Pinpoint the cell where the given text exists, returning its (x, y) midpoint coordinate. 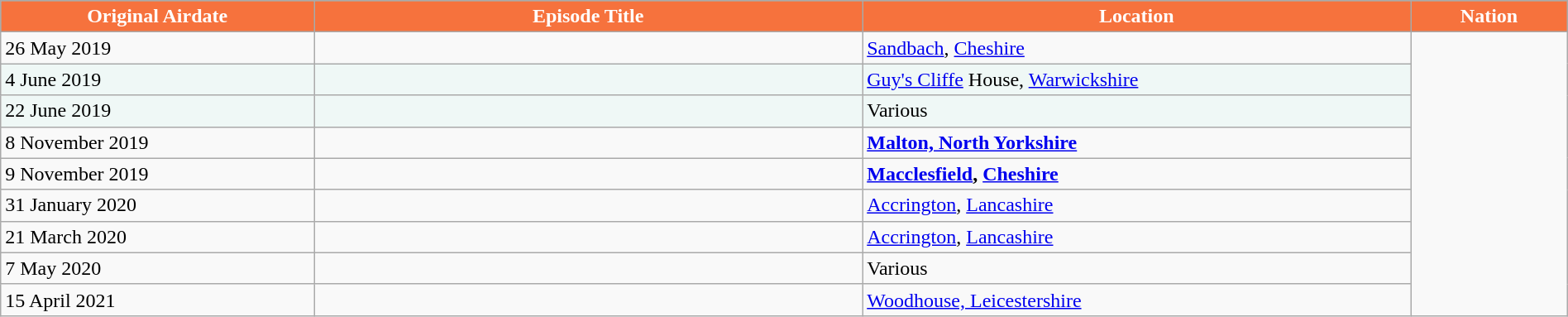
26 May 2019 (157, 48)
Episode Title (589, 17)
8 November 2019 (157, 142)
4 June 2019 (157, 79)
Guy's Cliffe House, Warwickshire (1136, 79)
Location (1136, 17)
9 November 2019 (157, 174)
Nation (1489, 17)
Original Airdate (157, 17)
21 March 2020 (157, 237)
Malton, North Yorkshire (1136, 142)
7 May 2020 (157, 268)
Woodhouse, Leicestershire (1136, 300)
31 January 2020 (157, 205)
Macclesfield, Cheshire (1136, 174)
22 June 2019 (157, 111)
Sandbach, Cheshire (1136, 48)
15 April 2021 (157, 300)
